Capture the cell that displays the provided text and extract its [x, y] central coordinate. 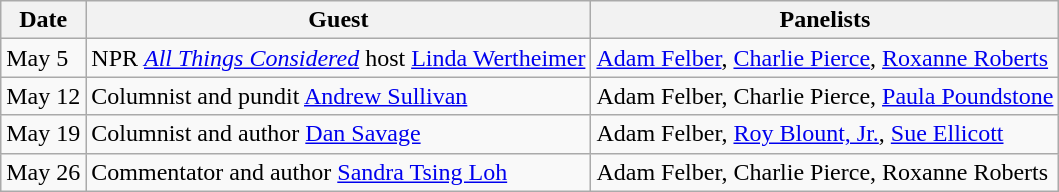
May 12 [44, 96]
Commentator and author Sandra Tsing Loh [338, 172]
May 19 [44, 134]
Date [44, 20]
Adam Felber, Roy Blount, Jr., Sue Ellicott [825, 134]
Adam Felber, Charlie Pierce, Paula Poundstone [825, 96]
May 5 [44, 58]
NPR All Things Considered host Linda Wertheimer [338, 58]
Columnist and pundit Andrew Sullivan [338, 96]
May 26 [44, 172]
Panelists [825, 20]
Columnist and author Dan Savage [338, 134]
Guest [338, 20]
